Determine the [x, y] coordinate at the center of the cell enclosing the given text.  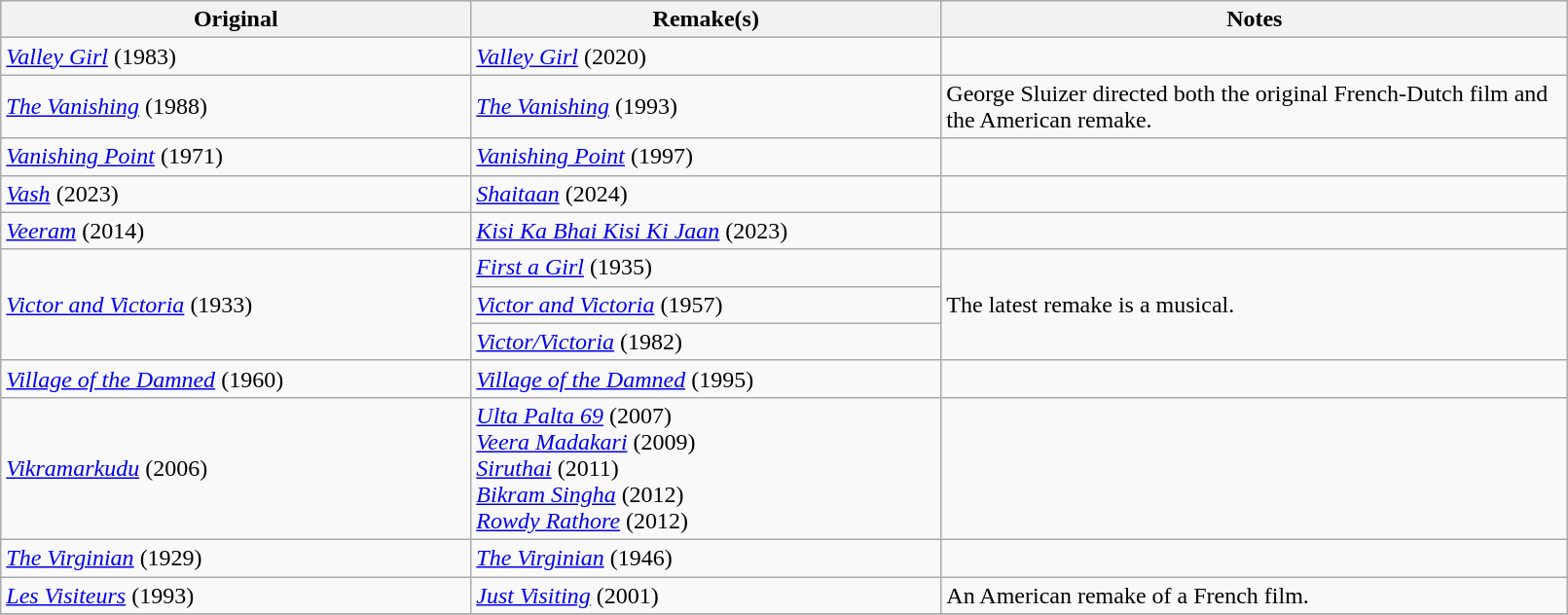
George Sluizer directed both the original French-Dutch film and the American remake. [1255, 107]
The Vanishing (1988) [236, 107]
Victor/Victoria (1982) [707, 342]
Village of the Damned (1995) [707, 379]
Notes [1255, 19]
Valley Girl (2020) [707, 56]
Vikramarkudu (2006) [236, 468]
The Vanishing (1993) [707, 107]
Victor and Victoria (1933) [236, 305]
Just Visiting (2001) [707, 595]
The Virginian (1946) [707, 558]
Les Visiteurs (1993) [236, 595]
The Virginian (1929) [236, 558]
Village of the Damned (1960) [236, 379]
Original [236, 19]
Victor and Victoria (1957) [707, 305]
Valley Girl (1983) [236, 56]
Vanishing Point (1971) [236, 157]
Ulta Palta 69 (2007) Veera Madakari (2009) Siruthai (2011) Bikram Singha (2012)Rowdy Rathore (2012) [707, 468]
Veeram (2014) [236, 231]
First a Girl (1935) [707, 268]
Vanishing Point (1997) [707, 157]
Shaitaan (2024) [707, 194]
Remake(s) [707, 19]
An American remake of a French film. [1255, 595]
Vash (2023) [236, 194]
The latest remake is a musical. [1255, 305]
Kisi Ka Bhai Kisi Ki Jaan (2023) [707, 231]
